Identify which cell holds the provided text, then report its [X, Y] central coordinate. 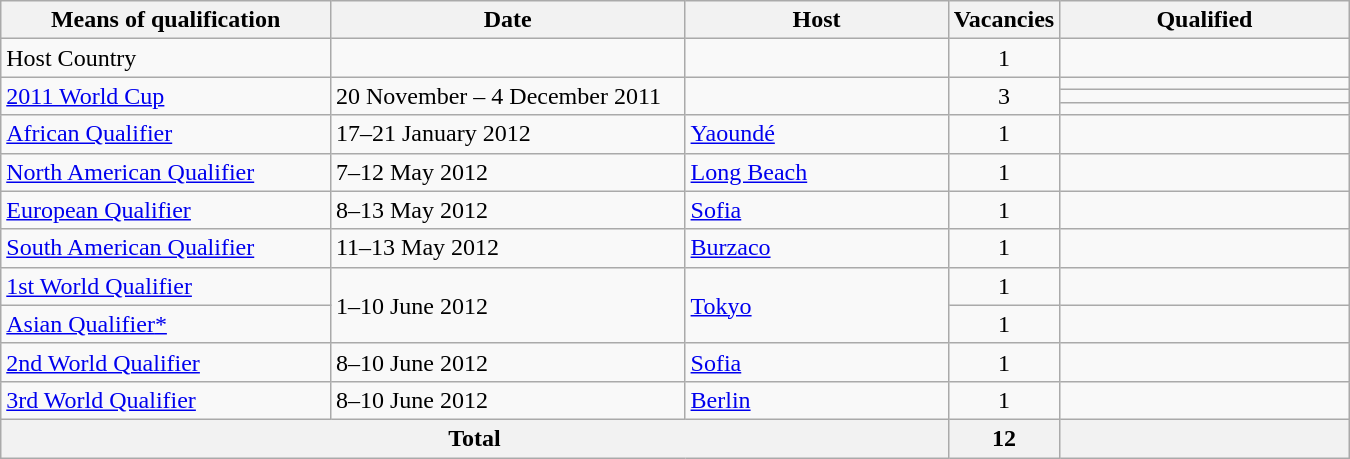
European Qualifier [166, 210]
Date [508, 20]
Means of qualification [166, 20]
Qualified [1205, 20]
11–13 May 2012 [508, 248]
Tokyo [816, 305]
3rd World Qualifier [166, 400]
African Qualifier [166, 134]
South American Qualifier [166, 248]
1–10 June 2012 [508, 305]
North American Qualifier [166, 172]
3 [1004, 96]
7–12 May 2012 [508, 172]
2nd World Qualifier [166, 362]
Long Beach [816, 172]
12 [1004, 438]
8–13 May 2012 [508, 210]
17–21 January 2012 [508, 134]
Berlin [816, 400]
Host Country [166, 58]
Yaoundé [816, 134]
Asian Qualifier* [166, 324]
Burzaco [816, 248]
Total [474, 438]
Host [816, 20]
20 November – 4 December 2011 [508, 96]
2011 World Cup [166, 96]
Vacancies [1004, 20]
1st World Qualifier [166, 286]
